Extract the (x, y) coordinate from the center of the cell holding the provided text.  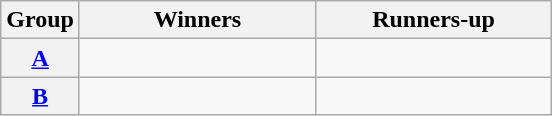
Group (40, 20)
Winners (197, 20)
B (40, 96)
A (40, 58)
Runners-up (433, 20)
